Detect which cell encompasses the target text, then output its [x, y] center coordinate. 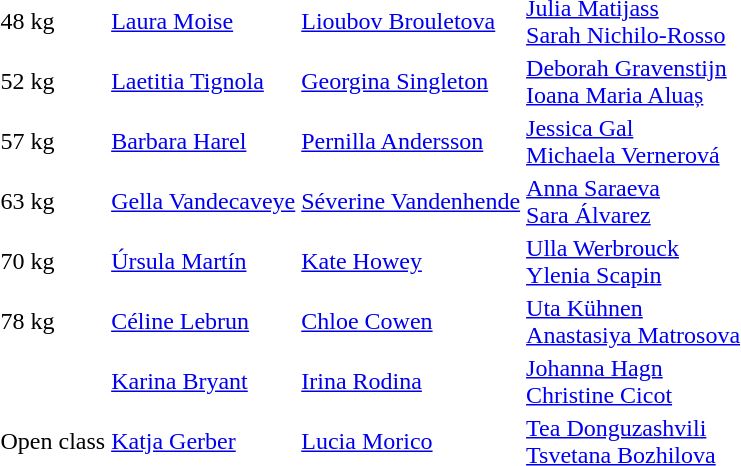
Chloe Cowen [411, 322]
Kate Howey [411, 262]
Georgina Singleton [411, 82]
Céline Lebrun [204, 322]
Laetitia Tignola [204, 82]
Karina Bryant [204, 382]
Irina Rodina [411, 382]
Úrsula Martín [204, 262]
Gella Vandecaveye [204, 202]
Séverine Vandenhende [411, 202]
Barbara Harel [204, 142]
Pernilla Andersson [411, 142]
